Find where the given text appears and provide that cell's center as (x, y) coordinate. 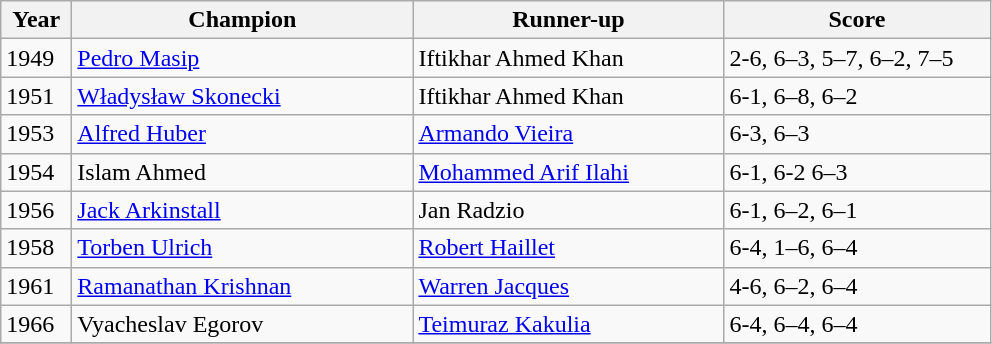
6-1, 6–8, 6–2 (857, 96)
Władysław Skonecki (242, 96)
6-3, 6–3 (857, 134)
Mohammed Arif Ilahi (568, 172)
Score (857, 20)
Year (36, 20)
1949 (36, 58)
6-1, 6-2 6–3 (857, 172)
1951 (36, 96)
1961 (36, 286)
Jack Arkinstall (242, 210)
Warren Jacques (568, 286)
1966 (36, 324)
Islam Ahmed (242, 172)
Runner-up (568, 20)
6-1, 6–2, 6–1 (857, 210)
Vyacheslav Egorov (242, 324)
Ramanathan Krishnan (242, 286)
Armando Vieira (568, 134)
6-4, 1–6, 6–4 (857, 248)
1953 (36, 134)
Champion (242, 20)
Pedro Masip (242, 58)
1956 (36, 210)
4-6, 6–2, 6–4 (857, 286)
6-4, 6–4, 6–4 (857, 324)
Teimuraz Kakulia (568, 324)
1954 (36, 172)
Torben Ulrich (242, 248)
Jan Radzio (568, 210)
1958 (36, 248)
Robert Haillet (568, 248)
Alfred Huber (242, 134)
2-6, 6–3, 5–7, 6–2, 7–5 (857, 58)
